Identify which cell holds the provided text, then report its [X, Y] central coordinate. 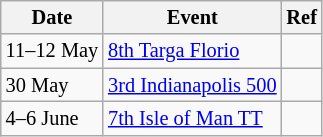
Event [192, 17]
4–6 June [52, 118]
3rd Indianapolis 500 [192, 85]
30 May [52, 85]
11–12 May [52, 51]
7th Isle of Man TT [192, 118]
Date [52, 17]
Ref [302, 17]
8th Targa Florio [192, 51]
